Determine the [x, y] coordinate at the center of the cell enclosing the given text.  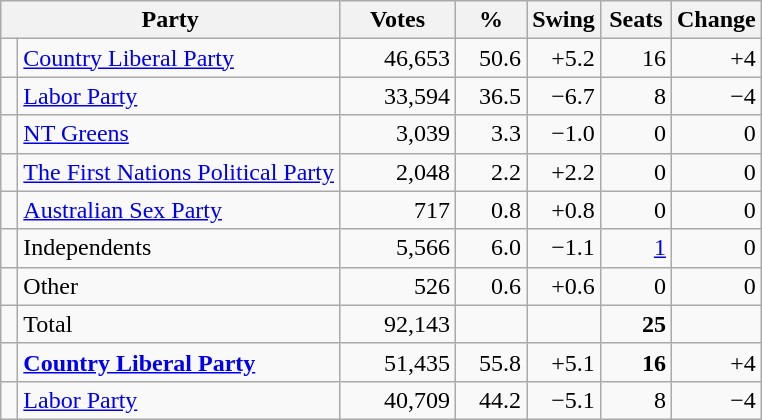
Seats [636, 20]
NT Greens [179, 134]
717 [398, 210]
Change [716, 20]
+0.6 [564, 286]
33,594 [398, 96]
Total [179, 324]
3,039 [398, 134]
25 [636, 324]
Independents [179, 248]
The First Nations Political Party [179, 172]
2,048 [398, 172]
Party [170, 20]
+5.2 [564, 58]
5,566 [398, 248]
0.8 [492, 210]
55.8 [492, 362]
51,435 [398, 362]
−1.0 [564, 134]
2.2 [492, 172]
3.3 [492, 134]
46,653 [398, 58]
Votes [398, 20]
50.6 [492, 58]
44.2 [492, 400]
Other [179, 286]
−5.1 [564, 400]
40,709 [398, 400]
+0.8 [564, 210]
−6.7 [564, 96]
Australian Sex Party [179, 210]
526 [398, 286]
92,143 [398, 324]
0.6 [492, 286]
+5.1 [564, 362]
+2.2 [564, 172]
1 [636, 248]
−1.1 [564, 248]
Swing [564, 20]
36.5 [492, 96]
6.0 [492, 248]
% [492, 20]
